Find where the given text appears and provide that cell's center as [X, Y] coordinate. 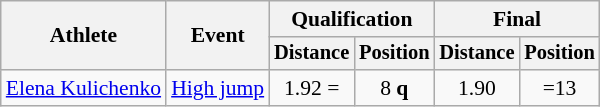
8 q [394, 88]
Event [218, 36]
High jump [218, 88]
Qualification [352, 19]
Athlete [84, 36]
=13 [559, 88]
Final [516, 19]
1.92 = [312, 88]
1.90 [476, 88]
Elena Kulichenko [84, 88]
